Output the [x, y] coordinate of the center of the cell containing the given text.  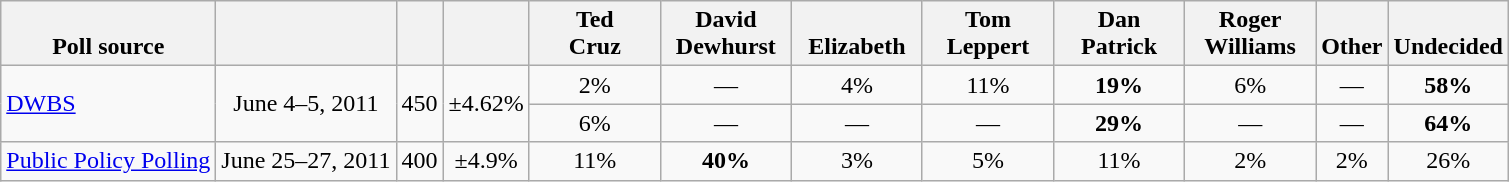
RogerWilliams [1250, 34]
DanPatrick [1120, 34]
5% [988, 161]
June 4–5, 2011 [306, 104]
±4.62% [486, 104]
40% [726, 161]
3% [856, 161]
Public Policy Polling [108, 161]
±4.9% [486, 161]
Poll source [108, 34]
64% [1448, 123]
400 [420, 161]
DavidDewhurst [726, 34]
June 25–27, 2011 [306, 161]
29% [1120, 123]
Other [1352, 34]
4% [856, 85]
26% [1448, 161]
19% [1120, 85]
58% [1448, 85]
TomLeppert [988, 34]
450 [420, 104]
TedCruz [594, 34]
Undecided [1448, 34]
DWBS [108, 104]
Elizabeth [856, 34]
